From the cell containing the given text, extract its center point as [X, Y] coordinate. 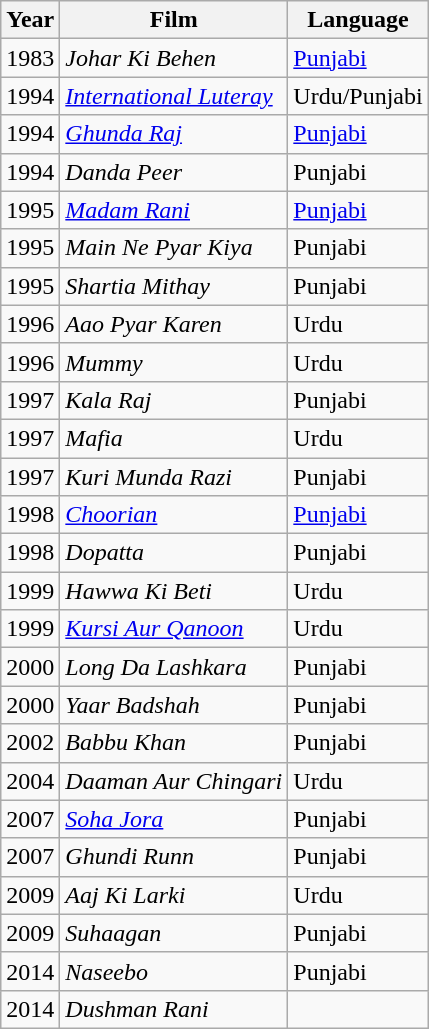
Ghunda Raj [174, 134]
Shartia Mithay [174, 286]
Johar Ki Behen [174, 58]
Urdu/Punjabi [358, 96]
Kala Raj [174, 400]
Babbu Khan [174, 743]
Danda Peer [174, 172]
Long Da Lashkara [174, 667]
Yaar Badshah [174, 705]
Mafia [174, 438]
1983 [30, 58]
Main Ne Pyar Kiya [174, 248]
Dushman Rani [174, 1009]
Ghundi Runn [174, 857]
Soha Jora [174, 819]
Hawwa Ki Beti [174, 591]
Year [30, 20]
Aao Pyar Karen [174, 324]
Dopatta [174, 553]
2004 [30, 781]
Film [174, 20]
Kuri Munda Razi [174, 477]
International Luteray [174, 96]
Aaj Ki Larki [174, 895]
Choorian [174, 515]
Mummy [174, 362]
Naseebo [174, 971]
Madam Rani [174, 210]
Kursi Aur Qanoon [174, 629]
Suhaagan [174, 933]
2002 [30, 743]
Daaman Aur Chingari [174, 781]
Language [358, 20]
